Return (X, Y) of the center of cell containing provided text 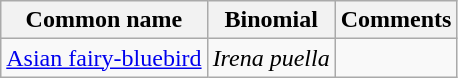
Binomial (271, 20)
Irena puella (271, 58)
Comments (396, 20)
Asian fairy-bluebird (104, 58)
Common name (104, 20)
